Determine the [x, y] coordinate at the center of the cell enclosing the given text.  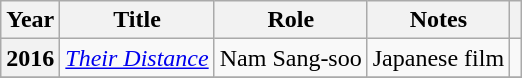
Nam Sang-soo [290, 58]
Title [137, 20]
Japanese film [438, 58]
Notes [438, 20]
Their Distance [137, 58]
Role [290, 20]
Year [30, 20]
2016 [30, 58]
